Identify which cell holds the provided text, then report its (X, Y) central coordinate. 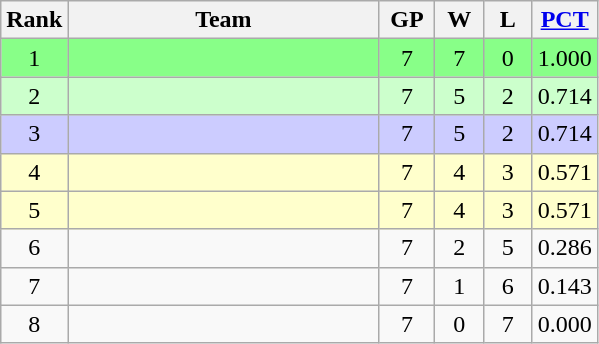
8 (34, 324)
0.286 (564, 248)
L (508, 20)
Rank (34, 20)
Team (224, 20)
1.000 (564, 58)
W (460, 20)
GP (407, 20)
0.000 (564, 324)
PCT (564, 20)
0.143 (564, 286)
